Pinpoint the cell where the given text exists, returning its [X, Y] midpoint coordinate. 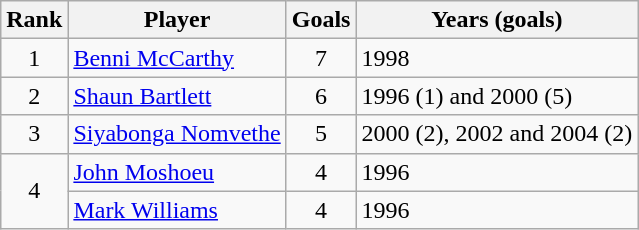
1998 [497, 58]
1996 (1) and 2000 (5) [497, 96]
Player [177, 20]
Rank [34, 20]
2000 (2), 2002 and 2004 (2) [497, 134]
7 [321, 58]
Goals [321, 20]
Siyabonga Nomvethe [177, 134]
John Moshoeu [177, 172]
Benni McCarthy [177, 58]
2 [34, 96]
1 [34, 58]
3 [34, 134]
Mark Williams [177, 210]
Shaun Bartlett [177, 96]
6 [321, 96]
5 [321, 134]
Years (goals) [497, 20]
